Detect which cell encompasses the target text, then output its [x, y] center coordinate. 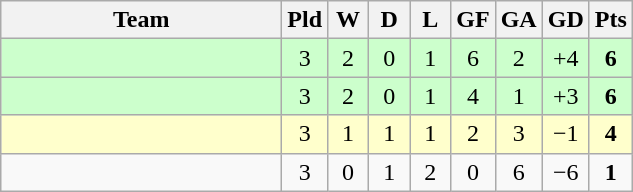
−6 [566, 172]
L [430, 20]
GD [566, 20]
+4 [566, 58]
D [390, 20]
Pts [610, 20]
+3 [566, 96]
GF [473, 20]
−1 [566, 134]
W [348, 20]
GA [518, 20]
Team [142, 20]
Pld [305, 20]
